Identify which cell holds the provided text, then report its [X, Y] central coordinate. 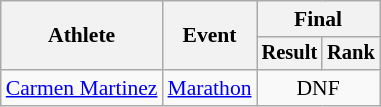
Athlete [82, 36]
DNF [318, 88]
Result [290, 54]
Rank [351, 54]
Carmen Martinez [82, 88]
Event [210, 36]
Marathon [210, 88]
Final [318, 19]
